Scan for the cell matching the given text and deliver its (x, y) coordinate at center. 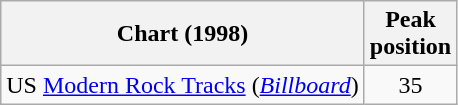
Chart (1998) (183, 34)
Peakposition (410, 34)
US Modern Rock Tracks (Billboard) (183, 85)
35 (410, 85)
